Extract the [x, y] coordinate from the center of the cell holding the provided text.  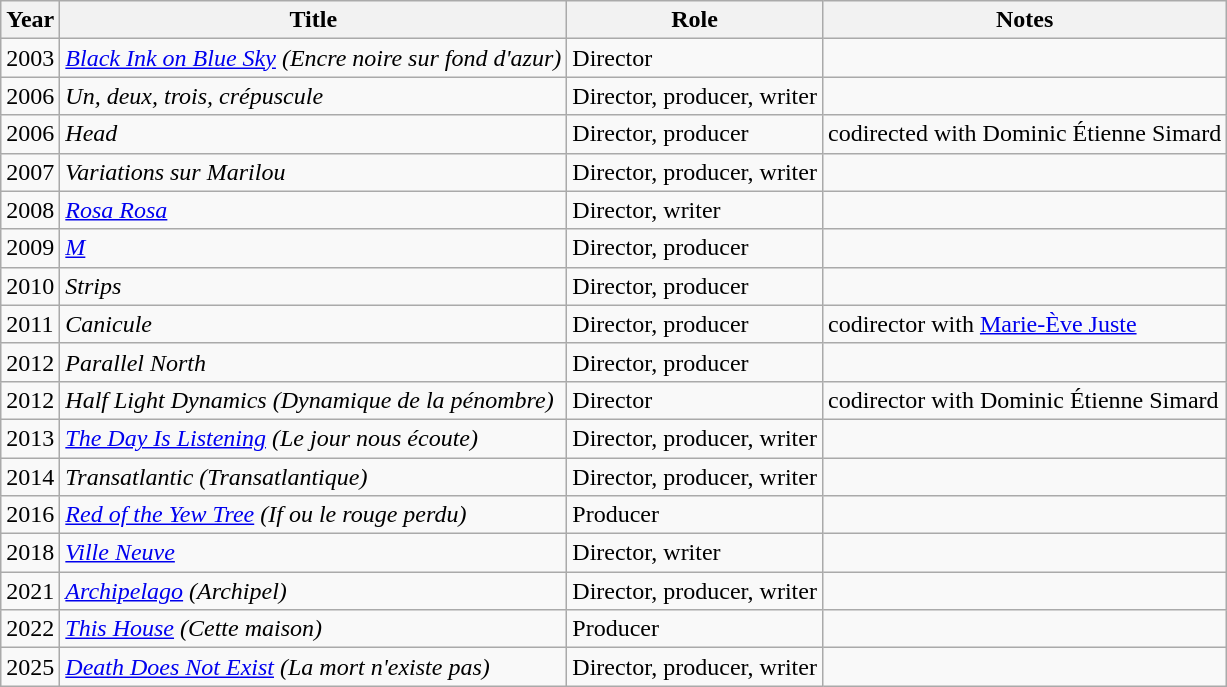
Archipelago (Archipel) [314, 591]
2021 [30, 591]
Transatlantic (Transatlantique) [314, 477]
2016 [30, 515]
codirector with Marie-Ève Juste [1024, 324]
2013 [30, 438]
2018 [30, 553]
The Day Is Listening (Le jour nous écoute) [314, 438]
Black Ink on Blue Sky (Encre noire sur fond d'azur) [314, 58]
2014 [30, 477]
Un, deux, trois, crépuscule [314, 96]
2008 [30, 210]
Notes [1024, 20]
Role [695, 20]
Variations sur Marilou [314, 172]
codirector with Dominic Étienne Simard [1024, 400]
2003 [30, 58]
Year [30, 20]
codirected with Dominic Étienne Simard [1024, 134]
Death Does Not Exist (La mort n'existe pas) [314, 667]
Rosa Rosa [314, 210]
2022 [30, 629]
2011 [30, 324]
Parallel North [314, 362]
2007 [30, 172]
Head [314, 134]
Strips [314, 286]
M [314, 248]
Red of the Yew Tree (If ou le rouge perdu) [314, 515]
2010 [30, 286]
Half Light Dynamics (Dynamique de la pénombre) [314, 400]
This House (Cette maison) [314, 629]
Canicule [314, 324]
Ville Neuve [314, 553]
2025 [30, 667]
Title [314, 20]
2009 [30, 248]
